Find where the given text appears and provide that cell's center as (x, y) coordinate. 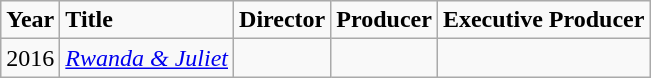
Executive Producer (544, 20)
Producer (384, 20)
Year (30, 20)
Rwanda & Juliet (147, 58)
Title (147, 20)
2016 (30, 58)
Director (282, 20)
